Pinpoint the cell where the given text exists, returning its (X, Y) midpoint coordinate. 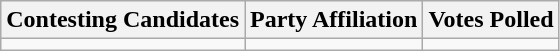
Contesting Candidates (123, 20)
Votes Polled (491, 20)
Party Affiliation (334, 20)
